Provide the [X, Y] coordinate of the cell's center where the given text is located.  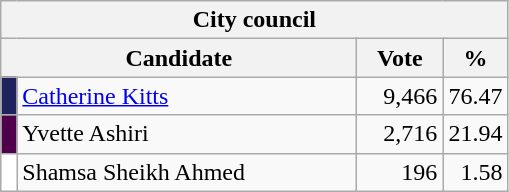
21.94 [476, 134]
76.47 [476, 96]
196 [400, 172]
Candidate [179, 58]
9,466 [400, 96]
1.58 [476, 172]
City council [254, 20]
Shamsa Sheikh Ahmed [187, 172]
Yvette Ashiri [187, 134]
2,716 [400, 134]
% [476, 58]
Vote [400, 58]
Catherine Kitts [187, 96]
